Find where the given text appears and provide that cell's center as [X, Y] coordinate. 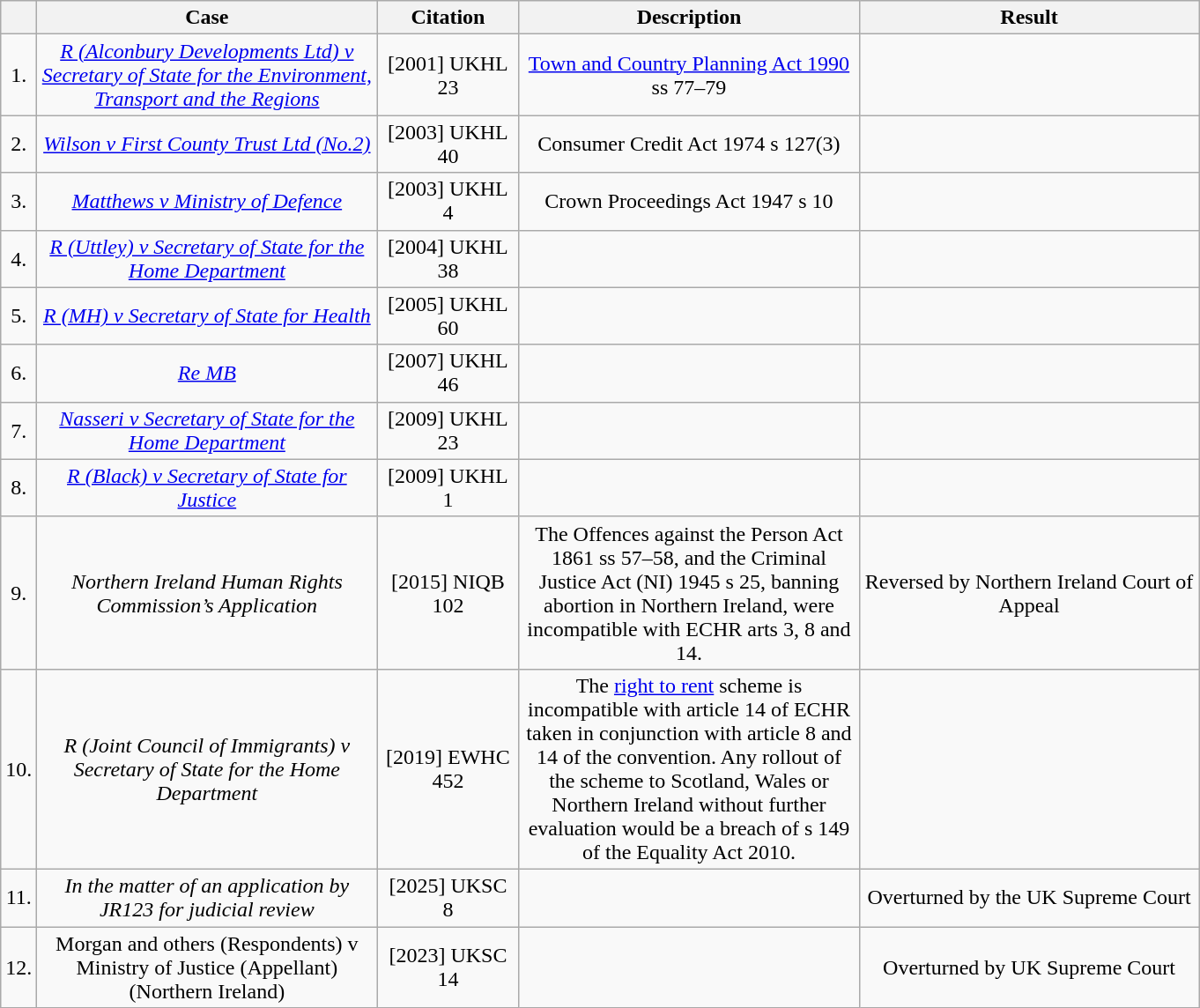
R (Black) v Secretary of State for Justice [207, 488]
1. [19, 75]
[2001] UKHL 23 [448, 75]
[2009] UKHL 23 [448, 430]
Northern Ireland Human Rights Commission’s Application [207, 592]
Consumer Credit Act 1974 s 127(3) [689, 145]
R (MH) v Secretary of State for Health [207, 315]
In the matter of an application by JR123 for judicial review [207, 897]
Result [1029, 18]
Morgan and others (Respondents) v Ministry of Justice (Appellant) (Northern Ireland) [207, 967]
Matthews v Ministry of Defence [207, 201]
6. [19, 374]
2. [19, 145]
[2019] EWHC 452 [448, 768]
Wilson v First County Trust Ltd (No.2) [207, 145]
12. [19, 967]
4. [19, 259]
[2005] UKHL 60 [448, 315]
[2003] UKHL 40 [448, 145]
Description [689, 18]
[2015] NIQB 102 [448, 592]
[2003] UKHL 4 [448, 201]
Nasseri v Secretary of State for the Home Department [207, 430]
Crown Proceedings Act 1947 s 10 [689, 201]
Re MB [207, 374]
Citation [448, 18]
[2009] UKHL 1 [448, 488]
R (Alconbury Developments Ltd) v Secretary of State for the Environment, Transport and the Regions [207, 75]
R (Uttley) v Secretary of State for the Home Department [207, 259]
7. [19, 430]
Overturned by UK Supreme Court [1029, 967]
Town and Country Planning Act 1990 ss 77–79 [689, 75]
[2025] UKSC 8 [448, 897]
[2004] UKHL 38 [448, 259]
10. [19, 768]
11. [19, 897]
[2023] UKSC 14 [448, 967]
9. [19, 592]
Case [207, 18]
8. [19, 488]
[2007] UKHL 46 [448, 374]
R (Joint Council of Immigrants) v Secretary of State for the Home Department [207, 768]
Reversed by Northern Ireland Court of Appeal [1029, 592]
Overturned by the UK Supreme Court [1029, 897]
3. [19, 201]
5. [19, 315]
